Detect which cell encompasses the target text, then output its (X, Y) center coordinate. 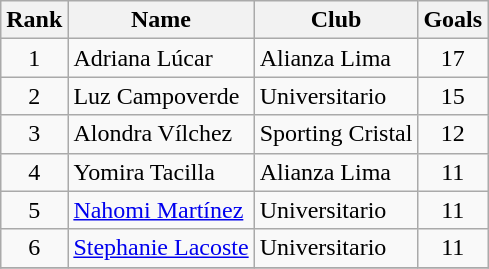
Goals (453, 20)
Yomira Tacilla (161, 172)
6 (34, 248)
15 (453, 96)
Rank (34, 20)
12 (453, 134)
4 (34, 172)
1 (34, 58)
2 (34, 96)
Luz Campoverde (161, 96)
17 (453, 58)
Adriana Lúcar (161, 58)
Stephanie Lacoste (161, 248)
Club (336, 20)
3 (34, 134)
Alondra Vílchez (161, 134)
5 (34, 210)
Sporting Cristal (336, 134)
Name (161, 20)
Nahomi Martínez (161, 210)
